Scan for the cell matching the given text and deliver its [x, y] coordinate at center. 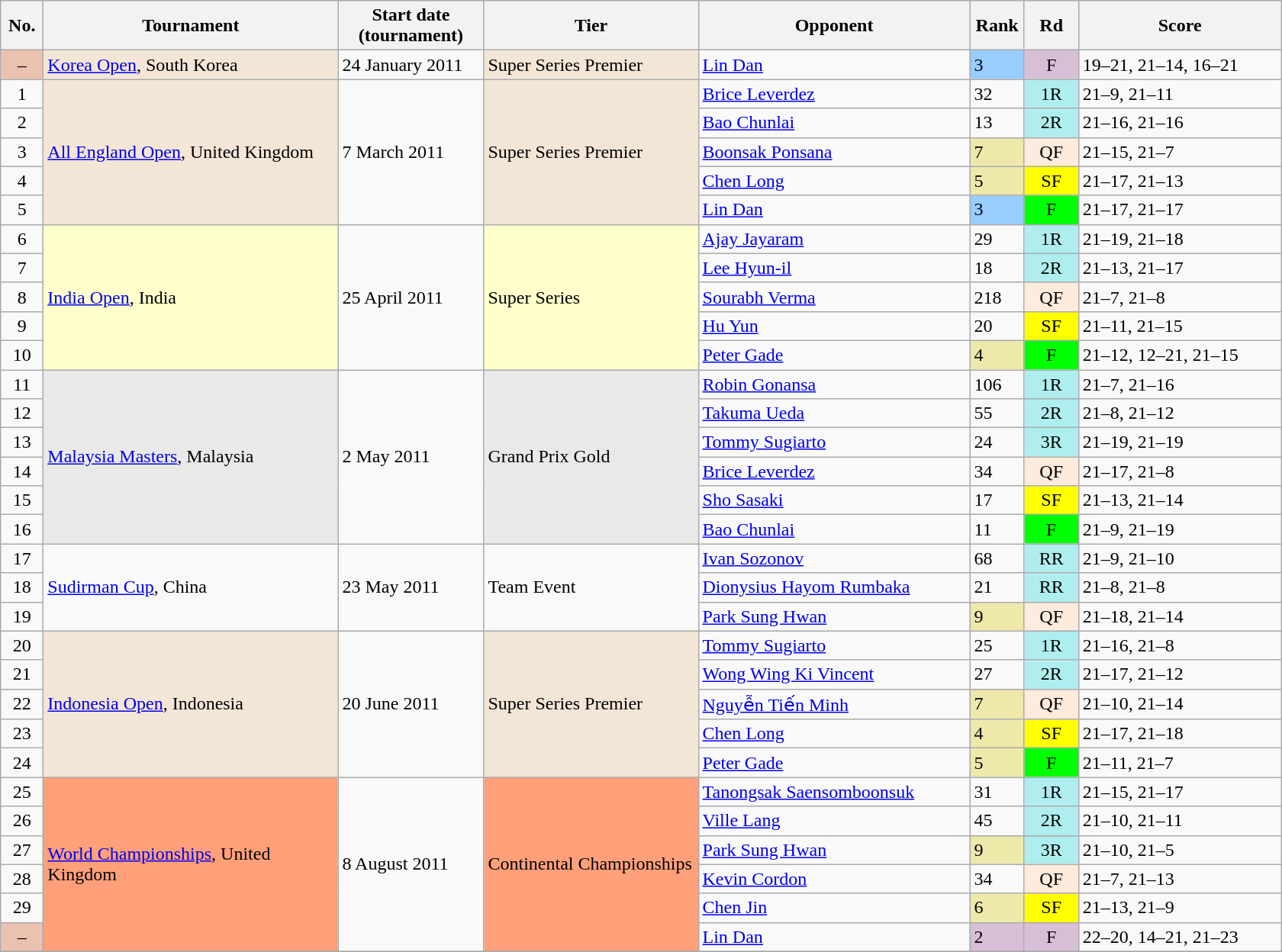
Malaysia Masters, Malaysia [191, 456]
19–21, 21–14, 16–21 [1180, 65]
21–10, 21–11 [1180, 821]
23 [22, 734]
21–7, 21–13 [1180, 879]
21–13, 21–9 [1180, 908]
Chen Jin [834, 908]
55 [997, 413]
10 [22, 355]
22 [22, 704]
16 [22, 529]
21–9, 21–11 [1180, 94]
8 [22, 297]
Robin Gonansa [834, 384]
Hu Yun [834, 326]
25 April 2011 [411, 297]
21–13, 21–14 [1180, 500]
23 May 2011 [411, 587]
Opponent [834, 26]
45 [997, 821]
12 [22, 413]
8 August 2011 [411, 864]
Kevin Cordon [834, 879]
68 [997, 558]
21–10, 21–5 [1180, 850]
19 [22, 616]
21–19, 21–18 [1180, 239]
Sourabh Verma [834, 297]
Continental Championships [591, 864]
Tournament [191, 26]
21–16, 21–16 [1180, 123]
Korea Open, South Korea [191, 65]
Wong Wing Ki Vincent [834, 674]
15 [22, 500]
All England Open, United Kingdom [191, 152]
Boonsak Ponsana [834, 152]
Sudirman Cup, China [191, 587]
21–17, 21–12 [1180, 674]
22–20, 14–21, 21–23 [1180, 937]
21–16, 21–8 [1180, 645]
India Open, India [191, 297]
Sho Sasaki [834, 500]
Tanongsak Saensomboonsuk [834, 792]
Ajay Jayaram [834, 239]
21–9, 21–19 [1180, 529]
Team Event [591, 587]
Score [1180, 26]
21–11, 21–15 [1180, 326]
Super Series [591, 297]
14 [22, 471]
Start date(tournament) [411, 26]
No. [22, 26]
106 [997, 384]
7 March 2011 [411, 152]
21–17, 21–18 [1180, 734]
32 [997, 94]
World Championships, United Kingdom [191, 864]
Nguyễn Tiến Minh [834, 704]
Takuma Ueda [834, 413]
21–9, 21–10 [1180, 558]
21–8, 21–12 [1180, 413]
21–15, 21–17 [1180, 792]
Ivan Sozonov [834, 558]
Lee Hyun-il [834, 268]
Indonesia Open, Indonesia [191, 704]
Dionysius Hayom Rumbaka [834, 587]
21–8, 21–8 [1180, 587]
Grand Prix Gold [591, 456]
1 [22, 94]
21–10, 21–14 [1180, 704]
28 [22, 879]
21–11, 21–7 [1180, 763]
24 January 2011 [411, 65]
21–19, 21–19 [1180, 442]
21–15, 21–7 [1180, 152]
Ville Lang [834, 821]
Tier [591, 26]
21–13, 21–17 [1180, 268]
21–17, 21–8 [1180, 471]
20 June 2011 [411, 704]
Rank [997, 26]
2 May 2011 [411, 456]
218 [997, 297]
31 [997, 792]
21–17, 21–13 [1180, 181]
21–7, 21–16 [1180, 384]
21–18, 21–14 [1180, 616]
26 [22, 821]
21–17, 21–17 [1180, 210]
21–7, 21–8 [1180, 297]
21–12, 12–21, 21–15 [1180, 355]
Rd [1052, 26]
